Capture the cell that displays the provided text and extract its (x, y) central coordinate. 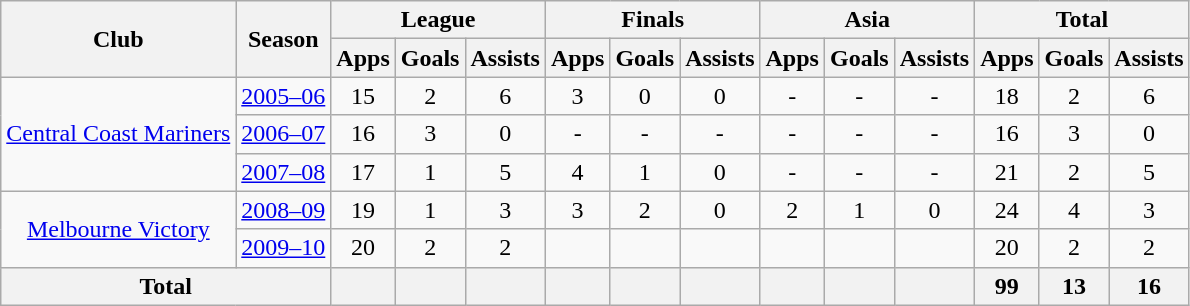
15 (363, 96)
Melbourne Victory (118, 229)
Asia (868, 20)
Central Coast Mariners (118, 134)
2007–08 (284, 172)
21 (1007, 172)
Finals (652, 20)
Club (118, 39)
13 (1074, 286)
19 (363, 210)
17 (363, 172)
League (438, 20)
99 (1007, 286)
Season (284, 39)
2006–07 (284, 134)
24 (1007, 210)
2009–10 (284, 248)
2008–09 (284, 210)
18 (1007, 96)
2005–06 (284, 96)
